From the cell containing the given text, extract its center point as [X, Y] coordinate. 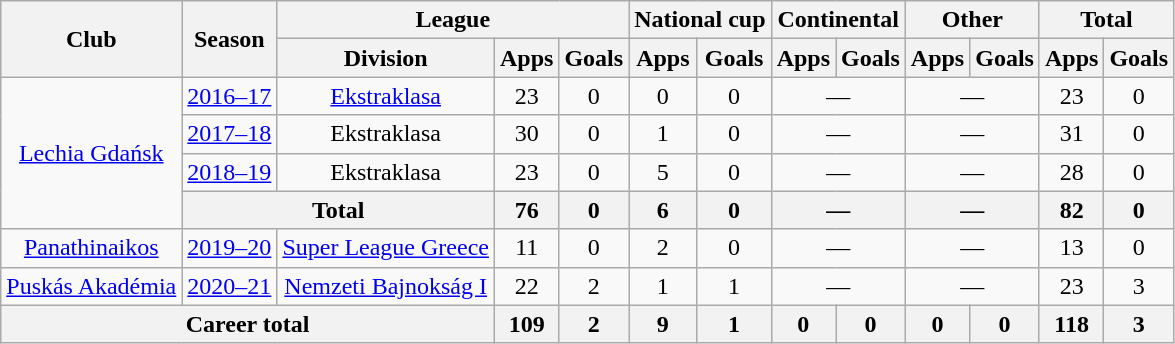
82 [1071, 210]
Panathinaikos [92, 248]
109 [526, 324]
13 [1071, 248]
76 [526, 210]
Lechia Gdańsk [92, 153]
Career total [248, 324]
11 [526, 248]
Season [230, 39]
Puskás Akadémia [92, 286]
Club [92, 39]
5 [663, 172]
28 [1071, 172]
118 [1071, 324]
2020–21 [230, 286]
2019–20 [230, 248]
Continental [838, 20]
Nemzeti Bajnokság I [386, 286]
9 [663, 324]
League [453, 20]
2017–18 [230, 134]
National cup [700, 20]
Division [386, 58]
30 [526, 134]
Other [972, 20]
2018–19 [230, 172]
Super League Greece [386, 248]
31 [1071, 134]
22 [526, 286]
6 [663, 210]
2016–17 [230, 96]
